Identify which cell holds the provided text, then report its (X, Y) central coordinate. 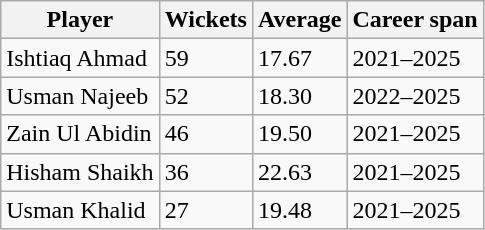
17.67 (300, 58)
27 (206, 210)
Hisham Shaikh (80, 172)
Wickets (206, 20)
2022–2025 (415, 96)
Career span (415, 20)
Zain Ul Abidin (80, 134)
Usman Najeeb (80, 96)
18.30 (300, 96)
Usman Khalid (80, 210)
36 (206, 172)
59 (206, 58)
46 (206, 134)
19.50 (300, 134)
Player (80, 20)
19.48 (300, 210)
Ishtiaq Ahmad (80, 58)
Average (300, 20)
22.63 (300, 172)
52 (206, 96)
